Capture the cell that displays the provided text and extract its [X, Y] central coordinate. 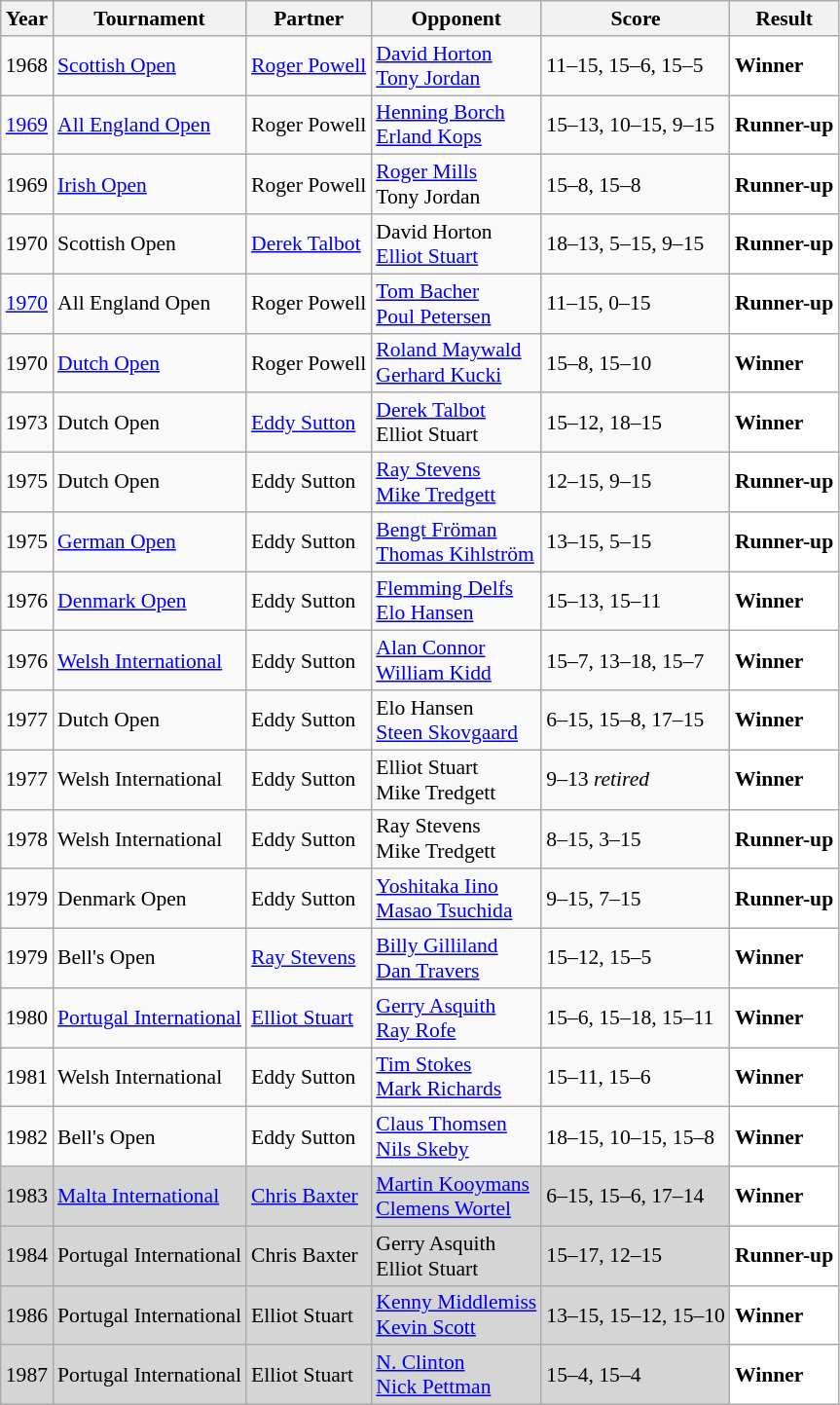
Elo Hansen Steen Skovgaard [456, 721]
Kenny Middlemiss Kevin Scott [456, 1314]
Derek Talbot Elliot Stuart [456, 423]
Irish Open [150, 185]
15–8, 15–8 [636, 185]
1968 [27, 66]
Bengt Fröman Thomas Kihlström [456, 541]
8–15, 3–15 [636, 839]
Roland Maywald Gerhard Kucki [456, 362]
15–12, 18–15 [636, 423]
11–15, 15–6, 15–5 [636, 66]
6–15, 15–6, 17–14 [636, 1196]
15–12, 15–5 [636, 958]
Billy Gilliland Dan Travers [456, 958]
11–15, 0–15 [636, 304]
15–8, 15–10 [636, 362]
15–17, 12–15 [636, 1256]
N. Clinton Nick Pettman [456, 1375]
13–15, 5–15 [636, 541]
15–11, 15–6 [636, 1077]
15–6, 15–18, 15–11 [636, 1018]
1978 [27, 839]
Gerry Asquith Elliot Stuart [456, 1256]
Henning Borch Erland Kops [456, 125]
Claus Thomsen Nils Skeby [456, 1137]
1987 [27, 1375]
6–15, 15–8, 17–15 [636, 721]
1981 [27, 1077]
Partner [309, 18]
1983 [27, 1196]
Elliot Stuart Mike Tredgett [456, 779]
Tournament [150, 18]
Derek Talbot [309, 243]
15–7, 13–18, 15–7 [636, 660]
David Horton Tony Jordan [456, 66]
1984 [27, 1256]
9–15, 7–15 [636, 900]
Gerry Asquith Ray Rofe [456, 1018]
Year [27, 18]
1986 [27, 1314]
15–13, 10–15, 9–15 [636, 125]
12–15, 9–15 [636, 483]
German Open [150, 541]
Opponent [456, 18]
15–13, 15–11 [636, 602]
Tim Stokes Mark Richards [456, 1077]
18–13, 5–15, 9–15 [636, 243]
Flemming Delfs Elo Hansen [456, 602]
Alan Connor William Kidd [456, 660]
15–4, 15–4 [636, 1375]
Tom Bacher Poul Petersen [456, 304]
18–15, 10–15, 15–8 [636, 1137]
Roger Mills Tony Jordan [456, 185]
Yoshitaka Iino Masao Tsuchida [456, 900]
Score [636, 18]
13–15, 15–12, 15–10 [636, 1314]
1982 [27, 1137]
Malta International [150, 1196]
Martin Kooymans Clemens Wortel [456, 1196]
1973 [27, 423]
1980 [27, 1018]
Result [785, 18]
9–13 retired [636, 779]
Ray Stevens [309, 958]
David Horton Elliot Stuart [456, 243]
